Capture the cell that displays the provided text and extract its [x, y] central coordinate. 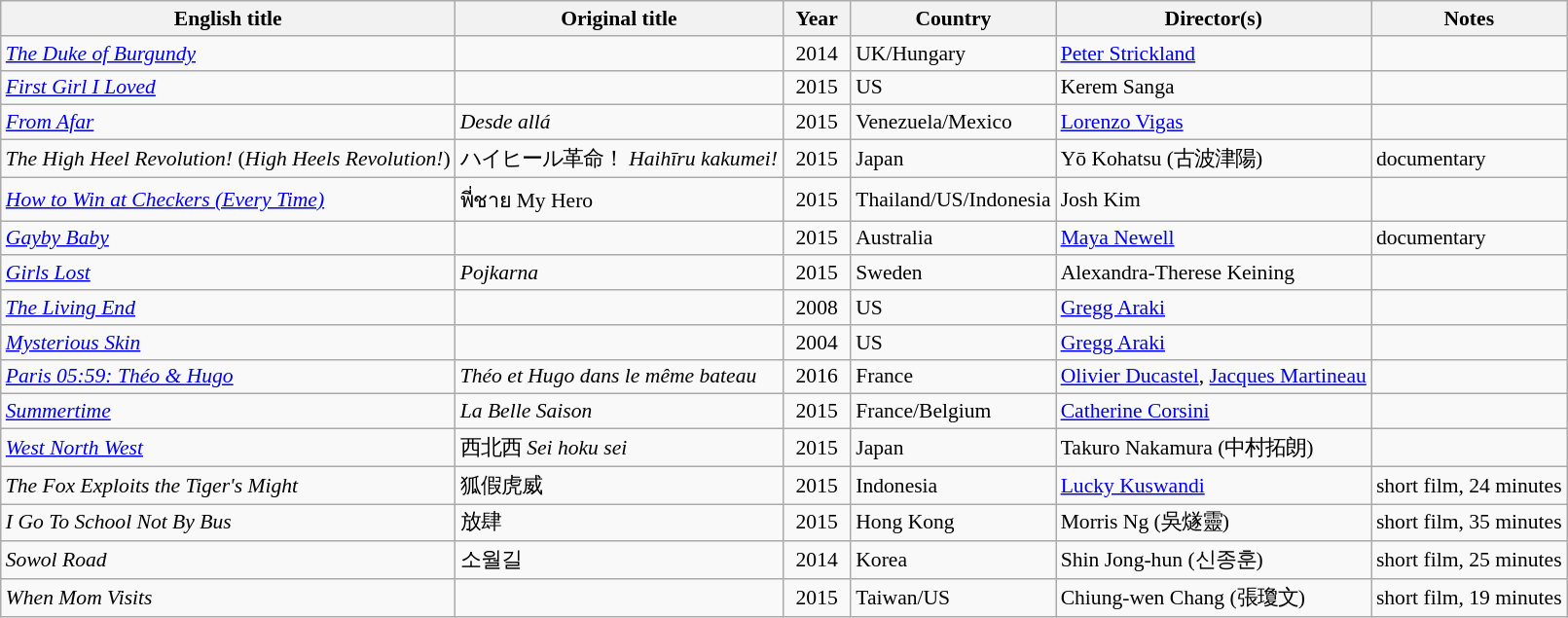
Josh Kim [1214, 199]
Théo et Hugo dans le même bateau [619, 377]
Director(s) [1214, 18]
France [953, 377]
Girls Lost [228, 273]
西北西 Sei hoku sei [619, 448]
Catherine Corsini [1214, 412]
2016 [817, 377]
放肆 [619, 524]
The High Heel Revolution! (High Heels Revolution!) [228, 160]
Thailand/US/Indonesia [953, 199]
short film, 24 minutes [1470, 485]
Hong Kong [953, 524]
The Living End [228, 308]
English title [228, 18]
short film, 25 minutes [1470, 561]
Yō Kohatsu (古波津陽) [1214, 160]
Mysterious Skin [228, 343]
Country [953, 18]
First Girl I Loved [228, 88]
Sweden [953, 273]
Australia [953, 238]
Chiung-wen Chang (張瓊文) [1214, 598]
Shin Jong-hun (신종훈) [1214, 561]
Pojkarna [619, 273]
Desde allá [619, 123]
Original title [619, 18]
Paris 05:59: Théo & Hugo [228, 377]
Lucky Kuswandi [1214, 485]
France/Belgium [953, 412]
Lorenzo Vigas [1214, 123]
2004 [817, 343]
Peter Strickland [1214, 54]
West North West [228, 448]
I Go To School Not By Bus [228, 524]
Takuro Nakamura (中村拓朗) [1214, 448]
From Afar [228, 123]
How to Win at Checkers (Every Time) [228, 199]
When Mom Visits [228, 598]
Morris Ng (吳燧靈) [1214, 524]
UK/Hungary [953, 54]
พี่ชาย My Hero [619, 199]
Venezuela/Mexico [953, 123]
Maya Newell [1214, 238]
Notes [1470, 18]
La Belle Saison [619, 412]
Summertime [228, 412]
Alexandra-Therese Keining [1214, 273]
Year [817, 18]
Kerem Sanga [1214, 88]
short film, 19 minutes [1470, 598]
Olivier Ducastel, Jacques Martineau [1214, 377]
Gayby Baby [228, 238]
ハイヒール革命！ Haihīru kakumei! [619, 160]
Sowol Road [228, 561]
Indonesia [953, 485]
Korea [953, 561]
The Fox Exploits the Tiger's Might [228, 485]
short film, 35 minutes [1470, 524]
The Duke of Burgundy [228, 54]
소월길 [619, 561]
狐假虎威 [619, 485]
Taiwan/US [953, 598]
2008 [817, 308]
